Locate the cell with the specified text and output its [X, Y] center coordinate. 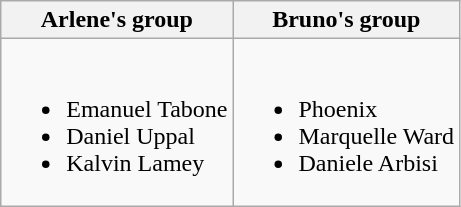
Emanuel TaboneDaniel UppalKalvin Lamey [117, 122]
PhoenixMarquelle WardDaniele Arbisi [346, 122]
Arlene's group [117, 20]
Bruno's group [346, 20]
